Identify which cell holds the provided text, then report its [X, Y] central coordinate. 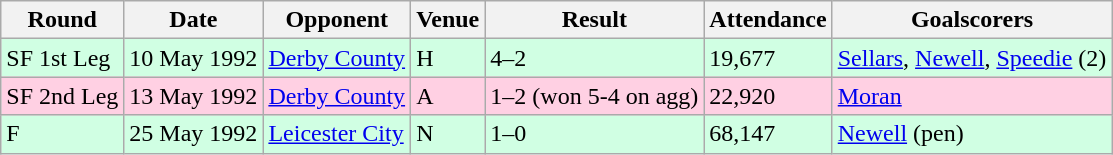
Date [194, 20]
F [62, 134]
H [448, 58]
Newell (pen) [972, 134]
SF 2nd Leg [62, 96]
22,920 [768, 96]
25 May 1992 [194, 134]
Venue [448, 20]
Moran [972, 96]
68,147 [768, 134]
N [448, 134]
SF 1st Leg [62, 58]
13 May 1992 [194, 96]
Opponent [337, 20]
Attendance [768, 20]
Goalscorers [972, 20]
Leicester City [337, 134]
19,677 [768, 58]
4–2 [594, 58]
Result [594, 20]
1–2 (won 5-4 on agg) [594, 96]
A [448, 96]
Round [62, 20]
1–0 [594, 134]
Sellars, Newell, Speedie (2) [972, 58]
10 May 1992 [194, 58]
